Extract the [X, Y] coordinate from the center of the cell holding the provided text.  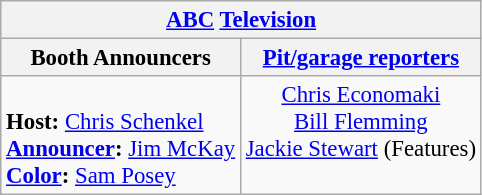
ABC Television [242, 20]
Chris EconomakiBill FlemmingJackie Stewart (Features) [360, 136]
Host: Chris Schenkel Announcer: Jim McKay Color: Sam Posey [121, 136]
Booth Announcers [121, 58]
Pit/garage reporters [360, 58]
